Provide the [x, y] coordinate of the cell's center where the given text is located.  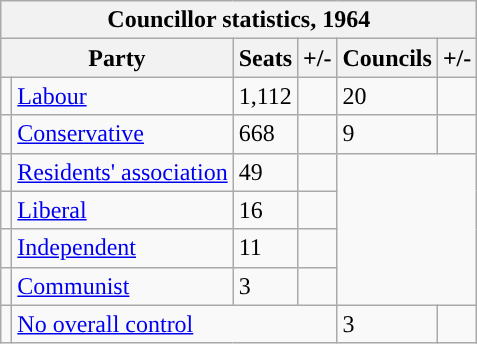
Labour [122, 96]
9 [387, 134]
No overall control [174, 324]
Communist [122, 286]
Seats [265, 58]
16 [265, 210]
668 [265, 134]
20 [387, 96]
49 [265, 172]
Councillor statistics, 1964 [239, 20]
Party [117, 58]
1,112 [265, 96]
Independent [122, 248]
Conservative [122, 134]
Liberal [122, 210]
Councils [387, 58]
11 [265, 248]
Residents' association [122, 172]
